Pinpoint the cell where the given text exists, returning its (x, y) midpoint coordinate. 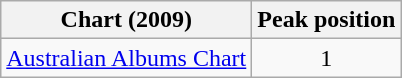
1 (326, 58)
Australian Albums Chart (126, 58)
Peak position (326, 20)
Chart (2009) (126, 20)
